Detect which cell encompasses the target text, then output its [x, y] center coordinate. 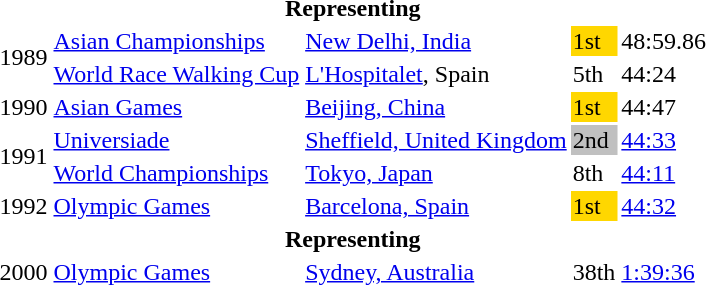
8th [594, 173]
Asian Games [176, 107]
World Championships [176, 173]
Asian Championships [176, 41]
L'Hospitalet, Spain [436, 74]
5th [594, 74]
Beijing, China [436, 107]
New Delhi, India [436, 41]
Universiade [176, 140]
World Race Walking Cup [176, 74]
Barcelona, Spain [436, 206]
Sheffield, United Kingdom [436, 140]
Olympic Games [176, 206]
2nd [594, 140]
Tokyo, Japan [436, 173]
